Determine the [x, y] coordinate at the center of the cell enclosing the given text.  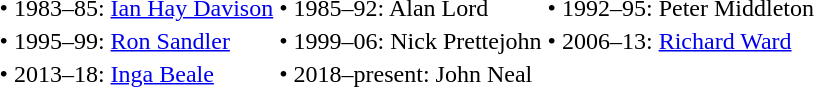
• 1999–06: Nick Prettejohn [410, 41]
